Provide the [x, y] coordinate of the cell's center where the given text is located.  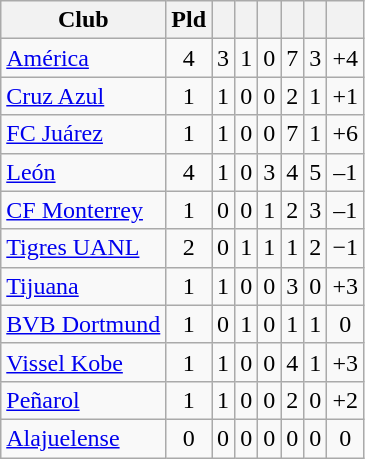
+4 [346, 58]
−1 [346, 248]
5 [316, 172]
+1 [346, 96]
Tigres UANL [84, 248]
+2 [346, 400]
América [84, 58]
Alajuelense [84, 438]
BVB Dortmund [84, 324]
Tijuana [84, 286]
CF Monterrey [84, 210]
Peñarol [84, 400]
León [84, 172]
Cruz Azul [84, 96]
+6 [346, 134]
Pld [189, 20]
Vissel Kobe [84, 362]
Club [84, 20]
FC Juárez [84, 134]
